For the text-containing cell, return its midpoint in [x, y] coordinate format. 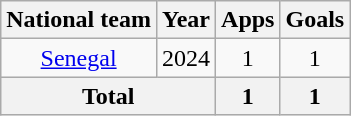
Total [108, 96]
Apps [248, 20]
National team [79, 20]
Senegal [79, 58]
2024 [186, 58]
Year [186, 20]
Goals [315, 20]
